Determine the [x, y] coordinate at the center of the cell enclosing the given text.  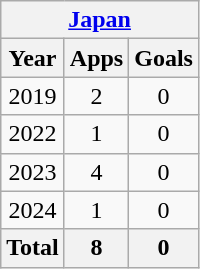
Total [33, 248]
2024 [33, 210]
Goals [164, 58]
Apps [96, 58]
2 [96, 96]
Year [33, 58]
2023 [33, 172]
4 [96, 172]
2022 [33, 134]
Japan [100, 20]
2019 [33, 96]
8 [96, 248]
